Return (x, y) of the center of cell containing provided text 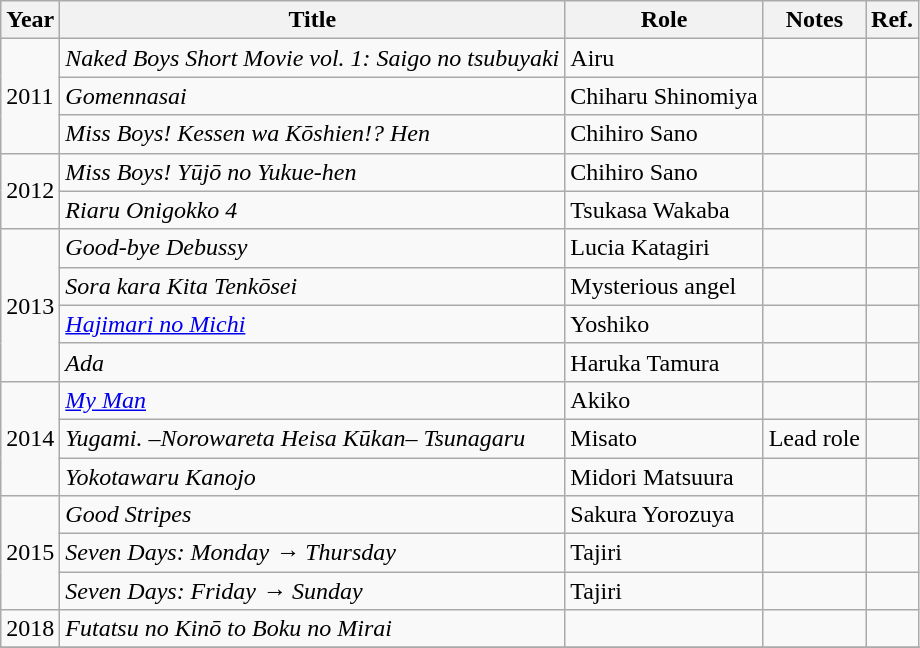
Ada (312, 362)
Notes (814, 20)
2011 (30, 96)
2014 (30, 438)
Ref. (892, 20)
Yoshiko (664, 324)
Midori Matsuura (664, 477)
Yokotawaru Kanojo (312, 477)
Riaru Onigokko 4 (312, 210)
Lucia Katagiri (664, 248)
Misato (664, 438)
Sakura Yorozuya (664, 515)
Good Stripes (312, 515)
2018 (30, 629)
Hajimari no Michi (312, 324)
Airu (664, 58)
Miss Boys! Yūjō no Yukue-hen (312, 172)
Seven Days: Monday → Thursday (312, 553)
2012 (30, 191)
Naked Boys Short Movie vol. 1: Saigo no tsubuyaki (312, 58)
2015 (30, 553)
Gomennasai (312, 96)
Good-bye Debussy (312, 248)
Title (312, 20)
Yugami. –Norowareta Heisa Kūkan– Tsunagaru (312, 438)
Sora kara Kita Tenkōsei (312, 286)
Year (30, 20)
Haruka Tamura (664, 362)
Lead role (814, 438)
Akiko (664, 400)
Seven Days: Friday → Sunday (312, 591)
Futatsu no Kinō to Boku no Mirai (312, 629)
Mysterious angel (664, 286)
Miss Boys! Kessen wa Kōshien!? Hen (312, 134)
Tsukasa Wakaba (664, 210)
Chiharu Shinomiya (664, 96)
Role (664, 20)
My Man (312, 400)
2013 (30, 305)
